From the cell containing the given text, extract its center point as (x, y) coordinate. 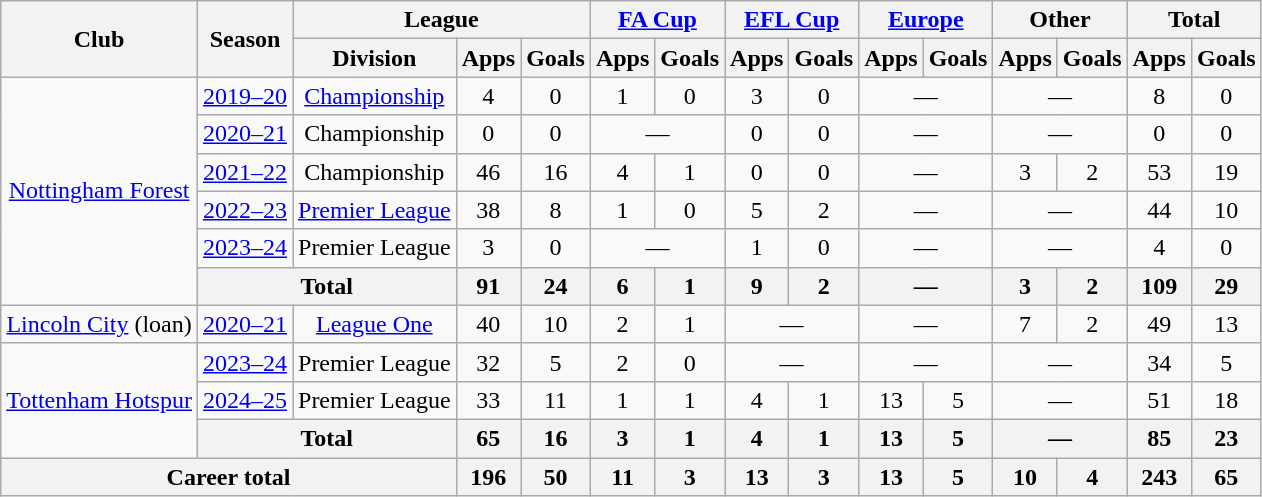
38 (488, 210)
33 (488, 400)
Career total (228, 477)
49 (1159, 324)
League One (374, 324)
243 (1159, 477)
FA Cup (657, 20)
19 (1226, 172)
109 (1159, 286)
2022–23 (244, 210)
196 (488, 477)
Europe (926, 20)
Club (100, 39)
40 (488, 324)
91 (488, 286)
24 (556, 286)
Lincoln City (loan) (100, 324)
85 (1159, 438)
34 (1159, 362)
53 (1159, 172)
29 (1226, 286)
2019–20 (244, 96)
Nottingham Forest (100, 191)
Other (1060, 20)
2021–22 (244, 172)
Season (244, 39)
32 (488, 362)
Tottenham Hotspur (100, 400)
6 (622, 286)
44 (1159, 210)
League (441, 20)
EFL Cup (792, 20)
Division (374, 58)
50 (556, 477)
46 (488, 172)
51 (1159, 400)
18 (1226, 400)
7 (1025, 324)
23 (1226, 438)
9 (757, 286)
2024–25 (244, 400)
